For the text-containing cell, return its midpoint in (x, y) coordinate format. 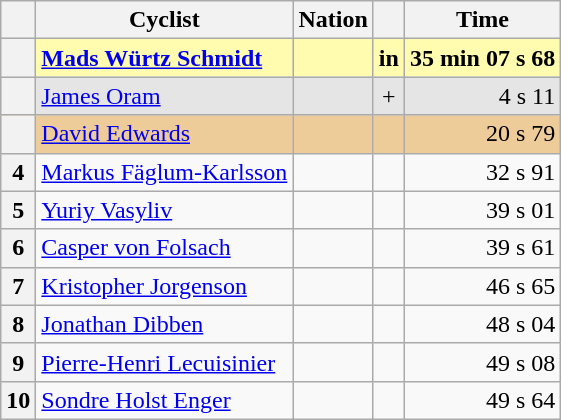
Sondre Holst Enger (164, 400)
49 s 08 (482, 362)
Kristopher Jorgenson (164, 286)
20 s 79 (482, 134)
Jonathan Dibben (164, 324)
Nation (333, 20)
Mads Würtz Schmidt (164, 58)
4 (18, 172)
35 min 07 s 68 (482, 58)
10 (18, 400)
39 s 01 (482, 210)
Time (482, 20)
48 s 04 (482, 324)
Pierre-Henri Lecuisinier (164, 362)
46 s 65 (482, 286)
32 s 91 (482, 172)
in (388, 58)
6 (18, 248)
5 (18, 210)
49 s 64 (482, 400)
James Oram (164, 96)
Markus Fäglum-Karlsson (164, 172)
Yuriy Vasyliv (164, 210)
+ (388, 96)
David Edwards (164, 134)
39 s 61 (482, 248)
Casper von Folsach (164, 248)
7 (18, 286)
Cyclist (164, 20)
9 (18, 362)
8 (18, 324)
4 s 11 (482, 96)
